Pinpoint the cell where the given text exists, returning its [X, Y] midpoint coordinate. 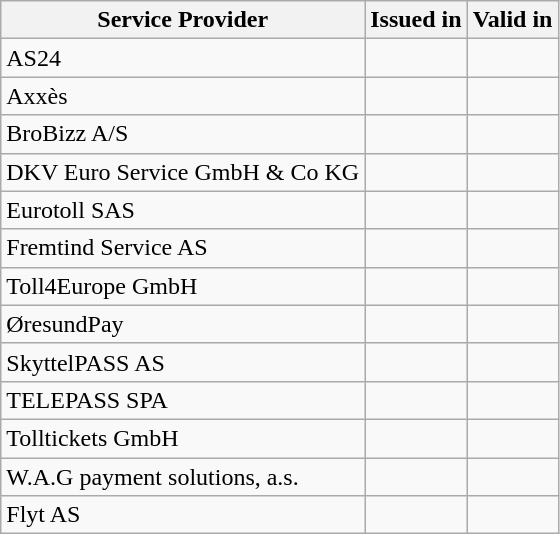
ØresundPay [183, 324]
TELEPASS SPA [183, 400]
AS24 [183, 58]
W.A.G payment solutions, a.s. [183, 477]
Issued in [416, 20]
Eurotoll SAS [183, 210]
Axxès [183, 96]
Valid in [512, 20]
BroBizz A/S [183, 134]
Flyt AS [183, 515]
DKV Euro Service GmbH & Co KG [183, 172]
Fremtind Service AS [183, 248]
Toll4Europe GmbH [183, 286]
Service Provider [183, 20]
SkyttelPASS AS [183, 362]
Tolltickets GmbH [183, 438]
